Return the (x, y) coordinate for the center point of the cell that contains the specified text.  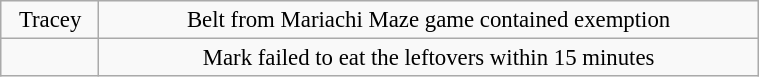
Mark failed to eat the leftovers within 15 minutes (428, 57)
Belt from Mariachi Maze game contained exemption (428, 20)
Tracey (50, 20)
